Return the [x, y] coordinate for the center point of the cell that contains the specified text.  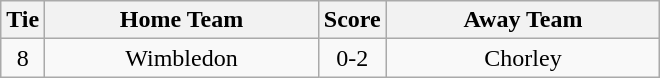
8 [23, 58]
Chorley [523, 58]
Home Team [182, 20]
Score [352, 20]
Tie [23, 20]
Away Team [523, 20]
0-2 [352, 58]
Wimbledon [182, 58]
